Identify which cell holds the provided text, then report its (x, y) central coordinate. 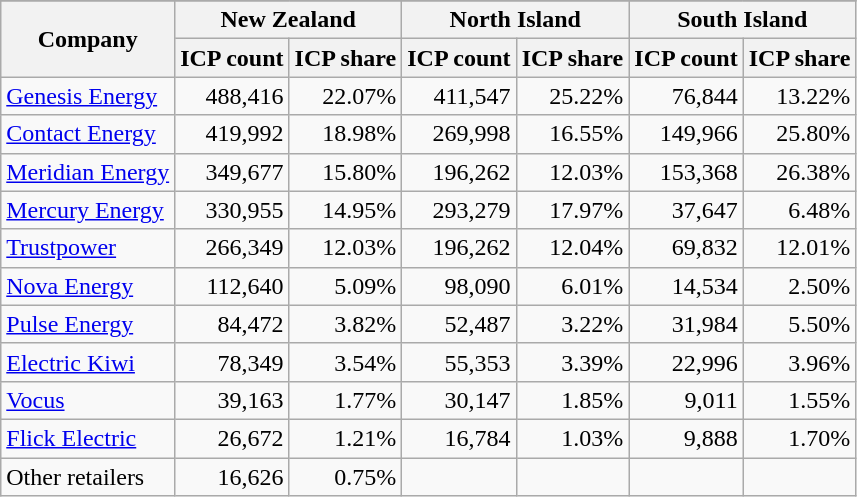
17.97% (572, 210)
1.70% (800, 438)
Contact Energy (88, 134)
26.38% (800, 172)
411,547 (459, 96)
Flick Electric (88, 438)
25.80% (800, 134)
1.21% (346, 438)
Other retailers (88, 477)
112,640 (232, 286)
Company (88, 39)
76,844 (686, 96)
Genesis Energy (88, 96)
153,368 (686, 172)
9,888 (686, 438)
22.07% (346, 96)
14.95% (346, 210)
North Island (516, 20)
6.48% (800, 210)
South Island (742, 20)
266,349 (232, 248)
25.22% (572, 96)
3.82% (346, 324)
Trustpower (88, 248)
5.09% (346, 286)
39,163 (232, 400)
2.50% (800, 286)
16.55% (572, 134)
14,534 (686, 286)
1.77% (346, 400)
Vocus (88, 400)
293,279 (459, 210)
18.98% (346, 134)
Meridian Energy (88, 172)
22,996 (686, 362)
98,090 (459, 286)
37,647 (686, 210)
3.22% (572, 324)
6.01% (572, 286)
New Zealand (288, 20)
26,672 (232, 438)
1.85% (572, 400)
30,147 (459, 400)
13.22% (800, 96)
1.03% (572, 438)
Nova Energy (88, 286)
55,353 (459, 362)
330,955 (232, 210)
84,472 (232, 324)
Electric Kiwi (88, 362)
15.80% (346, 172)
12.04% (572, 248)
16,626 (232, 477)
3.54% (346, 362)
3.96% (800, 362)
12.01% (800, 248)
1.55% (800, 400)
Pulse Energy (88, 324)
5.50% (800, 324)
16,784 (459, 438)
0.75% (346, 477)
149,966 (686, 134)
Mercury Energy (88, 210)
349,677 (232, 172)
3.39% (572, 362)
419,992 (232, 134)
69,832 (686, 248)
9,011 (686, 400)
488,416 (232, 96)
269,998 (459, 134)
52,487 (459, 324)
31,984 (686, 324)
78,349 (232, 362)
